Pinpoint the cell where the given text exists, returning its [x, y] midpoint coordinate. 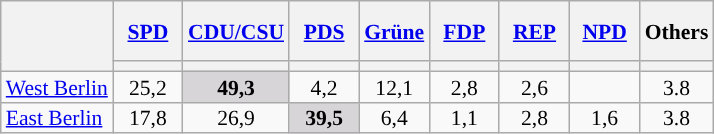
Grüne [394, 31]
1,6 [605, 118]
6,4 [394, 118]
2,6 [534, 86]
SPD [148, 31]
39,5 [324, 118]
12,1 [394, 86]
49,3 [236, 86]
1,1 [464, 118]
REP [534, 31]
4,2 [324, 86]
FDP [464, 31]
West Berlin [57, 86]
Others [677, 31]
NPD [605, 31]
26,9 [236, 118]
East Berlin [57, 118]
17,8 [148, 118]
PDS [324, 31]
25,2 [148, 86]
CDU/CSU [236, 31]
